Find where the given text appears and provide that cell's center as [X, Y] coordinate. 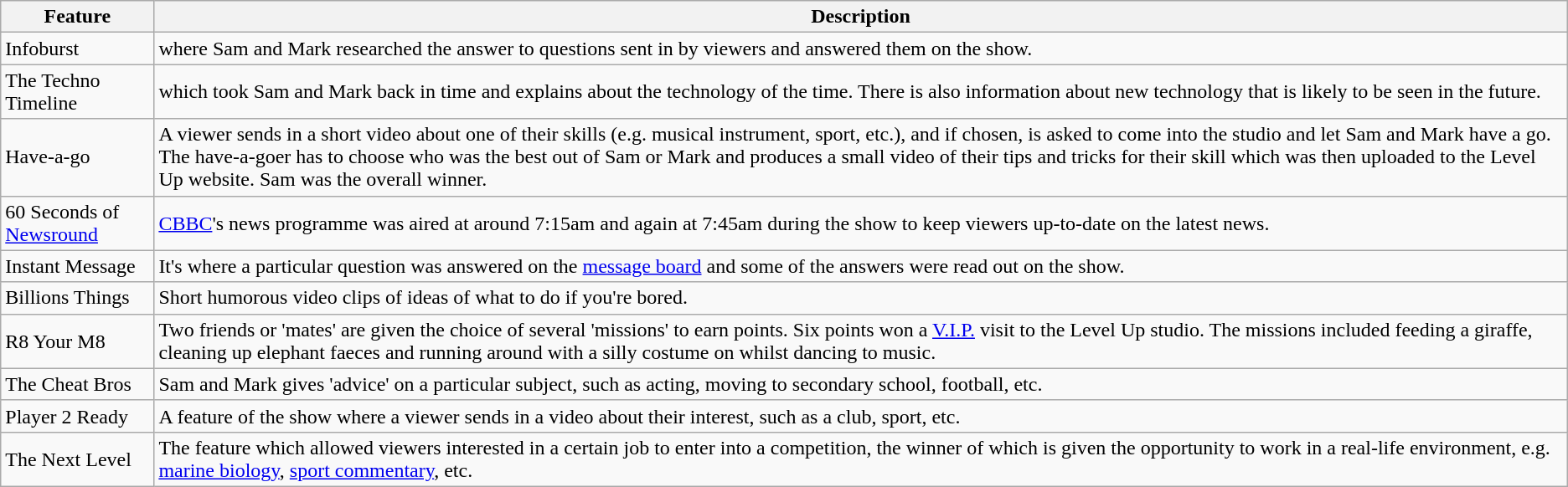
60 Seconds of Newsround [77, 223]
It's where a particular question was answered on the message board and some of the answers were read out on the show. [861, 266]
Description [861, 17]
Billions Things [77, 298]
Instant Message [77, 266]
The Next Level [77, 459]
Short humorous video clips of ideas of what to do if you're bored. [861, 298]
Have-a-go [77, 157]
Player 2 Ready [77, 416]
Infoburst [77, 49]
Sam and Mark gives 'advice' on a particular subject, such as acting, moving to secondary school, football, etc. [861, 384]
The Cheat Bros [77, 384]
Feature [77, 17]
A feature of the show where a viewer sends in a video about their interest, such as a club, sport, etc. [861, 416]
where Sam and Mark researched the answer to questions sent in by viewers and answered them on the show. [861, 49]
R8 Your M8 [77, 341]
CBBC's news programme was aired at around 7:15am and again at 7:45am during the show to keep viewers up-to-date on the latest news. [861, 223]
The Techno Timeline [77, 92]
